Extract the [x, y] coordinate from the center of the cell holding the provided text.  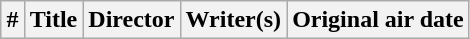
Original air date [378, 20]
Director [132, 20]
Title [54, 20]
Writer(s) [234, 20]
# [12, 20]
